Scan for the cell matching the given text and deliver its (X, Y) coordinate at center. 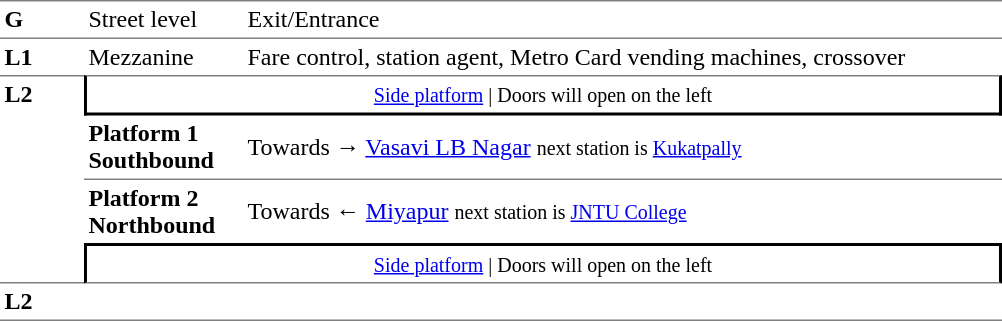
L1 (42, 57)
Towards ← Miyapur next station is JNTU College (622, 212)
Platform 1Southbound (164, 148)
Platform 2Northbound (164, 212)
L2 (42, 179)
Street level (164, 20)
Exit/Entrance (622, 20)
Mezzanine (164, 57)
Fare control, station agent, Metro Card vending machines, crossover (622, 57)
Towards → Vasavi LB Nagar next station is Kukatpally (622, 148)
G (42, 20)
